Output the (x, y) coordinate of the center of the cell containing the given text.  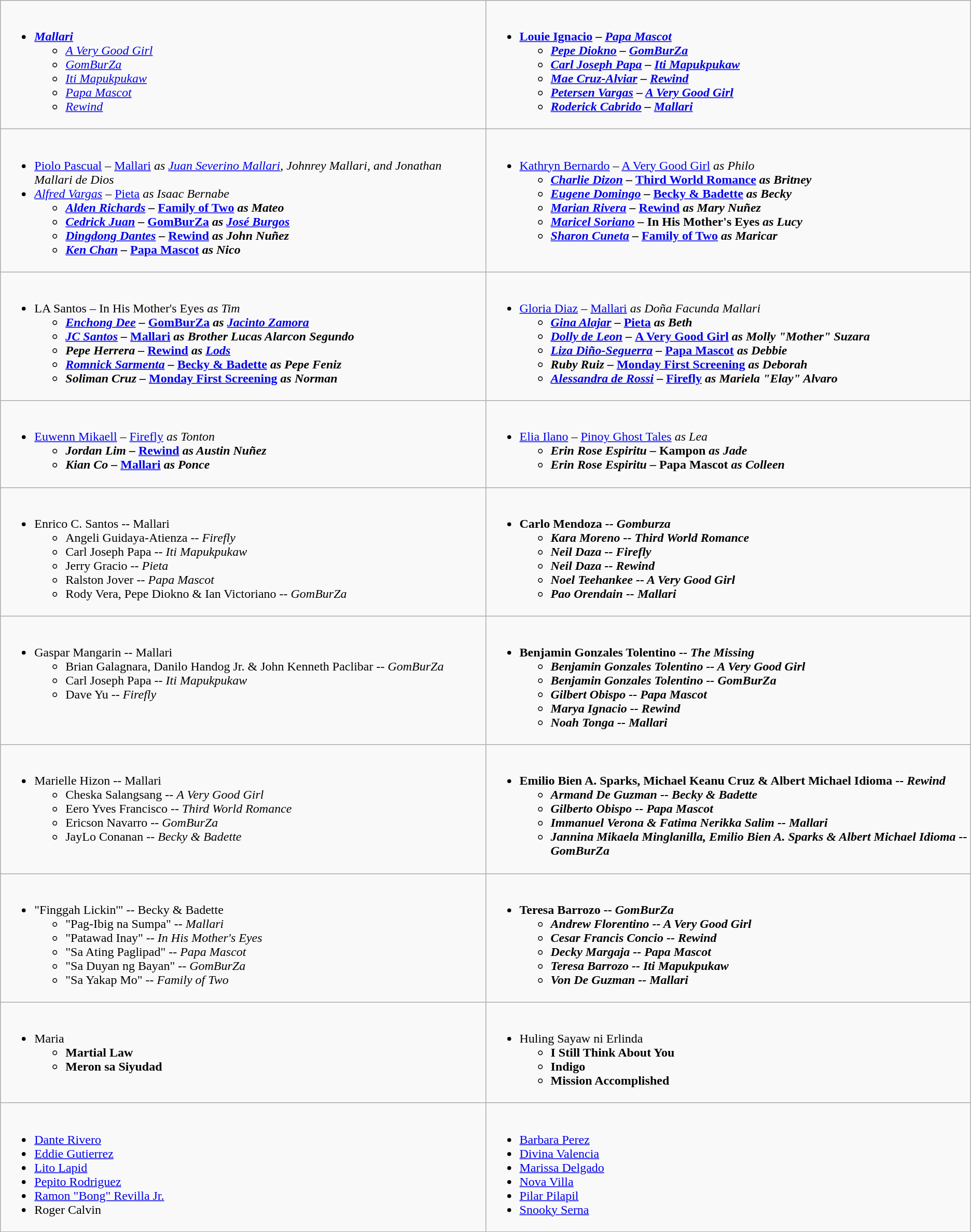
MallariA Very Good GirlGomBurZaIti MapukpukawPapa MascotRewind (243, 65)
Barbara PerezDivina ValenciaMarissa DelgadoNova VillaPilar PilapilSnooky Serna (728, 1167)
Huling Sayaw ni ErlindaI Still Think About YouIndigoMission Accomplished (728, 1052)
Gaspar Mangarin -- MallariBrian Galagnara, Danilo Handog Jr. & John Kenneth Paclibar -- GomBurZaCarl Joseph Papa -- Iti MapukpukawDave Yu -- Firefly (243, 680)
Elia Ilano – Pinoy Ghost Tales as LeaErin Rose Espiritu – Kampon as JadeErin Rose Espiritu – Papa Mascot as Colleen (728, 444)
Euwenn Mikaell – Firefly as TontonJordan Lim – Rewind as Austin NuñezKian Co – Mallari as Ponce (243, 444)
MariaMartial LawMeron sa Siyudad (243, 1052)
Dante RiveroEddie GutierrezLito LapidPepito RodriguezRamon "Bong" Revilla Jr.Roger Calvin (243, 1167)
